Locate the cell with the specified text and output its (x, y) center coordinate. 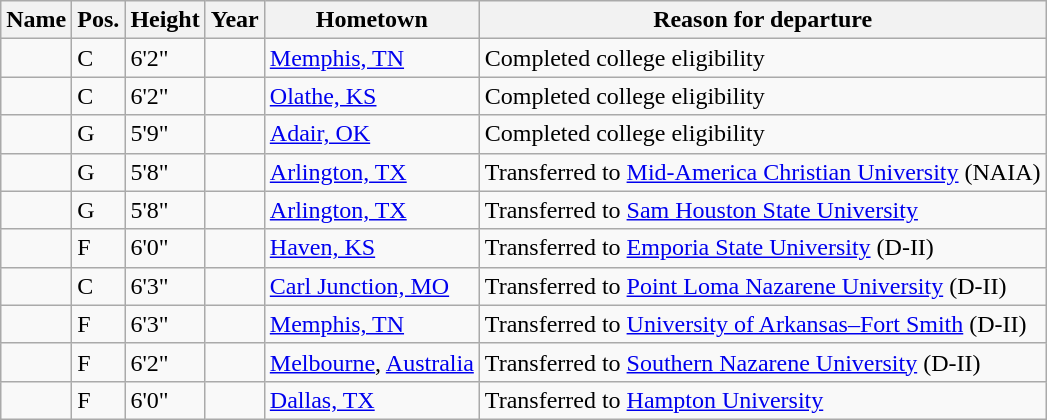
5'9" (165, 134)
Transferred to University of Arkansas–Fort Smith (D-II) (762, 324)
Pos. (98, 20)
Melbourne, Australia (372, 362)
Transferred to Point Loma Nazarene University (D-II) (762, 286)
Transferred to Hampton University (762, 400)
Transferred to Mid-America Christian University (NAIA) (762, 172)
Name (36, 20)
Adair, OK (372, 134)
Reason for departure (762, 20)
Olathe, KS (372, 96)
Transferred to Southern Nazarene University (D-II) (762, 362)
Dallas, TX (372, 400)
Year (234, 20)
Haven, KS (372, 248)
Transferred to Emporia State University (D-II) (762, 248)
Transferred to Sam Houston State University (762, 210)
Carl Junction, MO (372, 286)
Height (165, 20)
Hometown (372, 20)
